Identify which cell holds the provided text, then report its [x, y] central coordinate. 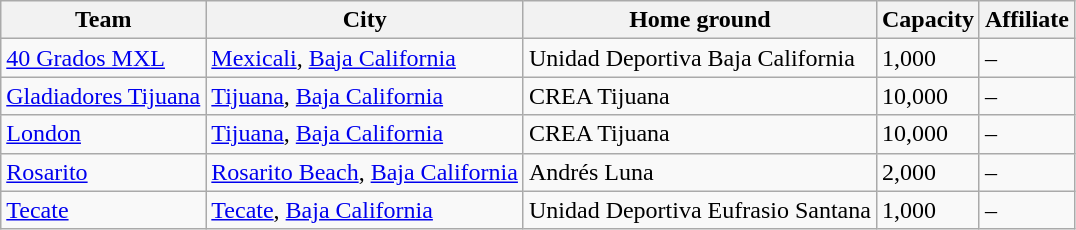
2,000 [928, 172]
London [104, 134]
Andrés Luna [700, 172]
Tecate, Baja California [365, 210]
Unidad Deportiva Eufrasio Santana [700, 210]
Rosarito [104, 172]
City [365, 20]
Team [104, 20]
Unidad Deportiva Baja California [700, 58]
Capacity [928, 20]
Mexicali, Baja California [365, 58]
Affiliate [1026, 20]
Tecate [104, 210]
Rosarito Beach, Baja California [365, 172]
Gladiadores Tijuana [104, 96]
40 Grados MXL [104, 58]
Home ground [700, 20]
